Locate the cell with the specified text and output its [X, Y] center coordinate. 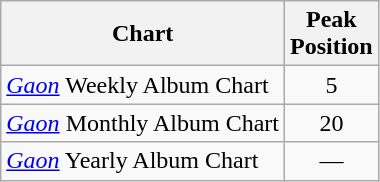
5 [332, 85]
Gaon Weekly Album Chart [143, 85]
20 [332, 123]
Gaon Monthly Album Chart [143, 123]
Chart [143, 34]
PeakPosition [332, 34]
Gaon Yearly Album Chart [143, 161]
— [332, 161]
